Output the [X, Y] coordinate of the center of the cell containing the given text.  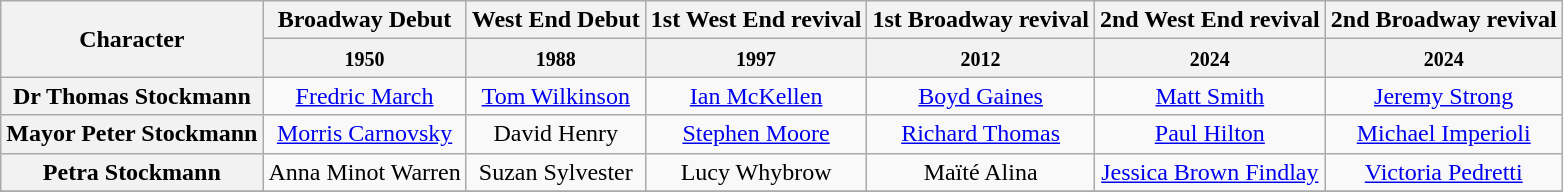
Morris Carnovsky [364, 134]
Dr Thomas Stockmann [132, 96]
Jessica Brown Findlay [1210, 172]
1950 [364, 58]
Fredric March [364, 96]
West End Debut [556, 20]
David Henry [556, 134]
Lucy Whybrow [756, 172]
1st Broadway revival [981, 20]
1988 [556, 58]
Suzan Sylvester [556, 172]
Ian McKellen [756, 96]
Boyd Gaines [981, 96]
1st West End revival [756, 20]
Anna Minot Warren [364, 172]
Maïté Alina [981, 172]
Character [132, 39]
Richard Thomas [981, 134]
Petra Stockmann [132, 172]
1997 [756, 58]
Paul Hilton [1210, 134]
2nd West End revival [1210, 20]
Victoria Pedretti [1444, 172]
Stephen Moore [756, 134]
Mayor Peter Stockmann [132, 134]
Tom Wilkinson [556, 96]
Jeremy Strong [1444, 96]
2nd Broadway revival [1444, 20]
Broadway Debut [364, 20]
2012 [981, 58]
Michael Imperioli [1444, 134]
Matt Smith [1210, 96]
